Identify which cell holds the provided text, then report its [X, Y] central coordinate. 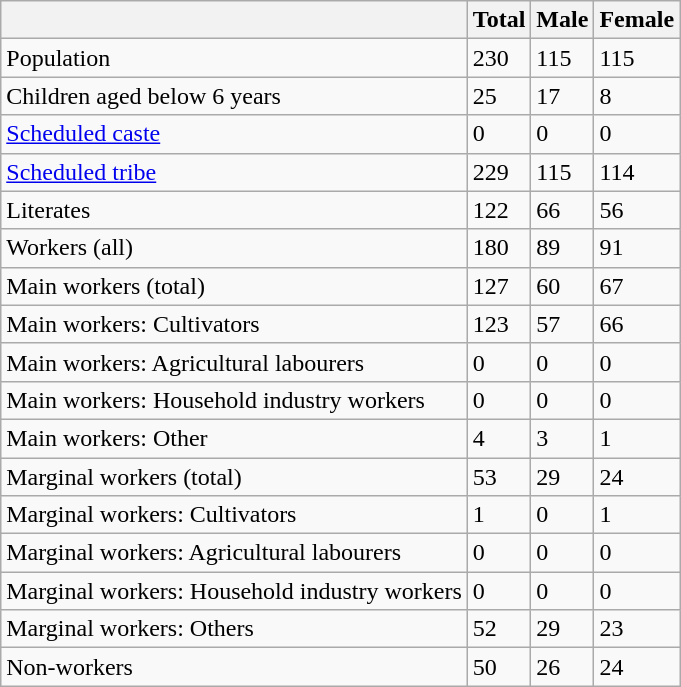
114 [637, 172]
4 [499, 438]
52 [499, 629]
17 [562, 96]
3 [562, 438]
23 [637, 629]
Main workers: Household industry workers [234, 400]
Marginal workers: Others [234, 629]
91 [637, 248]
Marginal workers (total) [234, 477]
122 [499, 210]
60 [562, 286]
53 [499, 477]
123 [499, 324]
Marginal workers: Agricultural labourers [234, 553]
26 [562, 667]
67 [637, 286]
25 [499, 96]
Children aged below 6 years [234, 96]
229 [499, 172]
Main workers: Other [234, 438]
50 [499, 667]
Main workers: Agricultural labourers [234, 362]
Main workers (total) [234, 286]
56 [637, 210]
230 [499, 58]
Literates [234, 210]
Workers (all) [234, 248]
Scheduled caste [234, 134]
Female [637, 20]
Male [562, 20]
89 [562, 248]
Marginal workers: Household industry workers [234, 591]
Non-workers [234, 667]
Main workers: Cultivators [234, 324]
180 [499, 248]
Total [499, 20]
Scheduled tribe [234, 172]
Marginal workers: Cultivators [234, 515]
Population [234, 58]
8 [637, 96]
57 [562, 324]
127 [499, 286]
